Return [X, Y] of the center of cell containing provided text 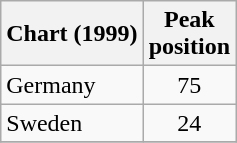
75 [189, 85]
Germany [72, 85]
Sweden [72, 123]
Peakposition [189, 34]
24 [189, 123]
Chart (1999) [72, 34]
